For the text-containing cell, return its midpoint in [x, y] coordinate format. 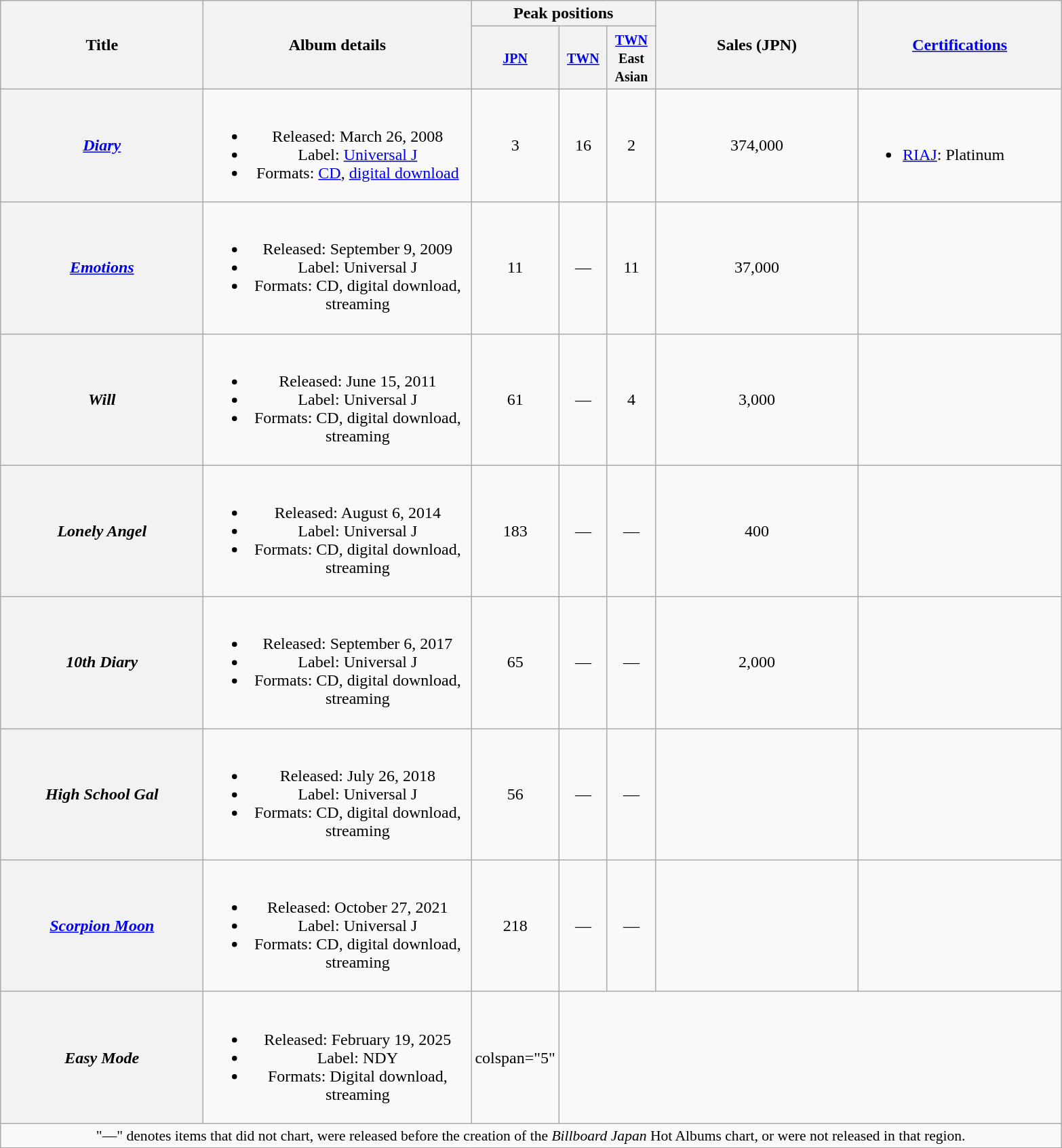
Will [102, 399]
Scorpion Moon [102, 926]
374,000 [757, 145]
Sales (JPN) [757, 45]
JPN [515, 58]
65 [515, 662]
TWN East Asian [631, 58]
"—" denotes items that did not chart, were released before the creation of the Billboard Japan Hot Albums chart, or were not released in that region. [531, 1135]
Diary [102, 145]
Album details [338, 45]
TWN [583, 58]
High School Gal [102, 794]
56 [515, 794]
Released: August 6, 2014 Label: Universal JFormats: CD, digital download, streaming [338, 531]
Released: June 15, 2011 Label: Universal JFormats: CD, digital download, streaming [338, 399]
Released: July 26, 2018 Label: Universal JFormats: CD, digital download, streaming [338, 794]
2,000 [757, 662]
218 [515, 926]
2 [631, 145]
Peak positions [564, 14]
400 [757, 531]
4 [631, 399]
10th Diary [102, 662]
Emotions [102, 268]
Title [102, 45]
Released: March 26, 2008 Label: Universal JFormats: CD, digital download [338, 145]
Released: September 6, 2017 Label: Universal JFormats: CD, digital download, streaming [338, 662]
3 [515, 145]
3,000 [757, 399]
Released: September 9, 2009 Label: Universal JFormats: CD, digital download, streaming [338, 268]
colspan="5" [515, 1057]
Released: October 27, 2021Label: Universal JFormats: CD, digital download, streaming [338, 926]
Certifications [960, 45]
Released: February 19, 2025Label: NDYFormats: Digital download, streaming [338, 1057]
Lonely Angel [102, 531]
37,000 [757, 268]
RIAJ: Platinum [960, 145]
16 [583, 145]
Easy Mode [102, 1057]
183 [515, 531]
61 [515, 399]
